Output the (X, Y) coordinate of the center of the cell containing the given text.  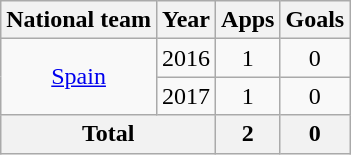
Year (186, 20)
Total (108, 134)
2017 (186, 96)
Apps (248, 20)
Spain (79, 77)
National team (79, 20)
Goals (315, 20)
2 (248, 134)
2016 (186, 58)
